Detect which cell encompasses the target text, then output its [x, y] center coordinate. 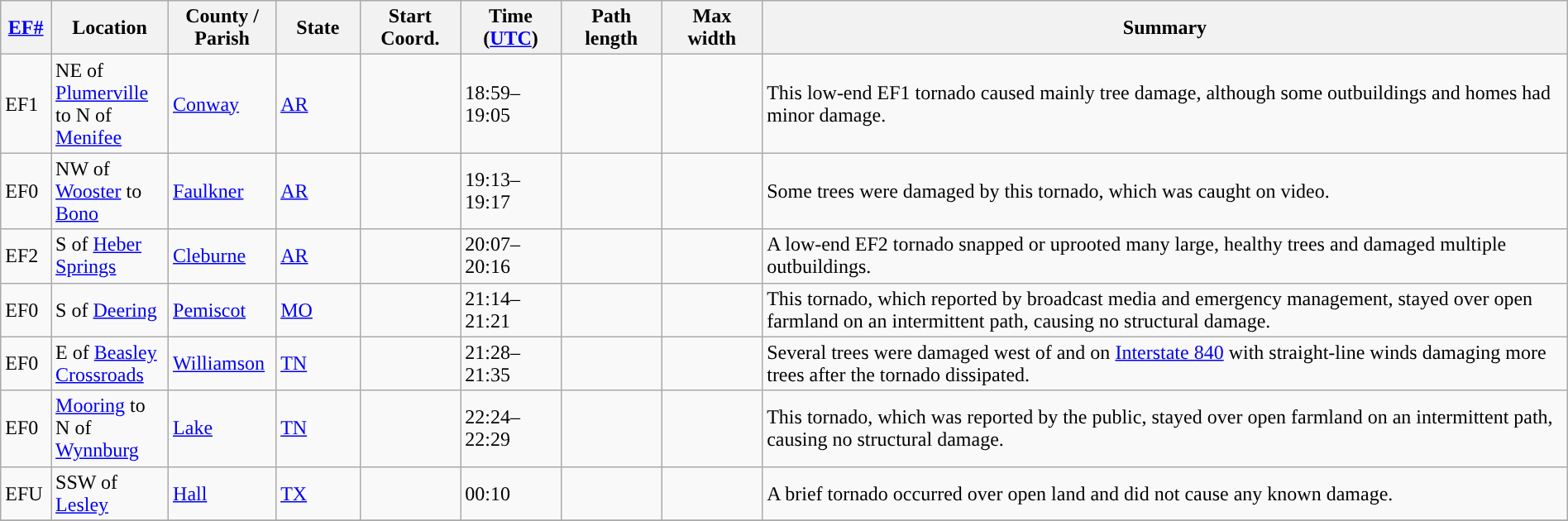
21:14–21:21 [511, 309]
NW of Wooster to Bono [110, 191]
EF# [26, 28]
19:13–19:17 [511, 191]
Location [110, 28]
Lake [222, 428]
21:28–21:35 [511, 364]
Pemiscot [222, 309]
SSW of Lesley [110, 493]
00:10 [511, 493]
Cleburne [222, 256]
Path length [611, 28]
S of Heber Springs [110, 256]
Several trees were damaged west of and on Interstate 840 with straight-line winds damaging more trees after the tornado dissipated. [1165, 364]
A low-end EF2 tornado snapped or uprooted many large, healthy trees and damaged multiple outbuildings. [1165, 256]
MO [318, 309]
Max width [712, 28]
EFU [26, 493]
State [318, 28]
Time (UTC) [511, 28]
County / Parish [222, 28]
18:59–19:05 [511, 104]
E of Beasley Crossroads [110, 364]
Summary [1165, 28]
20:07–20:16 [511, 256]
S of Deering [110, 309]
NE of Plumerville to N of Menifee [110, 104]
22:24–22:29 [511, 428]
EF1 [26, 104]
Start Coord. [410, 28]
This tornado, which was reported by the public, stayed over open farmland on an intermittent path, causing no structural damage. [1165, 428]
This low-end EF1 tornado caused mainly tree damage, although some outbuildings and homes had minor damage. [1165, 104]
Hall [222, 493]
TX [318, 493]
Some trees were damaged by this tornado, which was caught on video. [1165, 191]
Faulkner [222, 191]
EF2 [26, 256]
Williamson [222, 364]
A brief tornado occurred over open land and did not cause any known damage. [1165, 493]
Conway [222, 104]
Mooring to N of Wynnburg [110, 428]
